Scan for the cell matching the given text and deliver its (X, Y) coordinate at center. 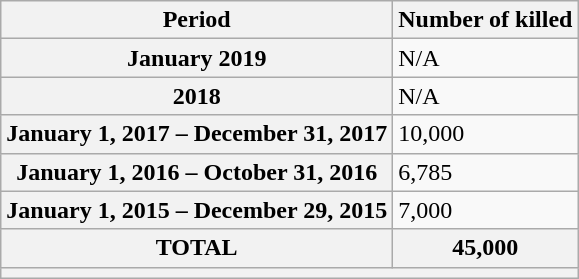
January 1, 2015 – December 29, 2015 (197, 210)
10,000 (486, 134)
January 1, 2016 – October 31, 2016 (197, 172)
Number of killed (486, 20)
45,000 (486, 248)
January 1, 2017 – December 31, 2017 (197, 134)
TOTAL (197, 248)
January 2019 (197, 58)
6,785 (486, 172)
2018 (197, 96)
Period (197, 20)
7,000 (486, 210)
